Scan for the cell matching the given text and deliver its (X, Y) coordinate at center. 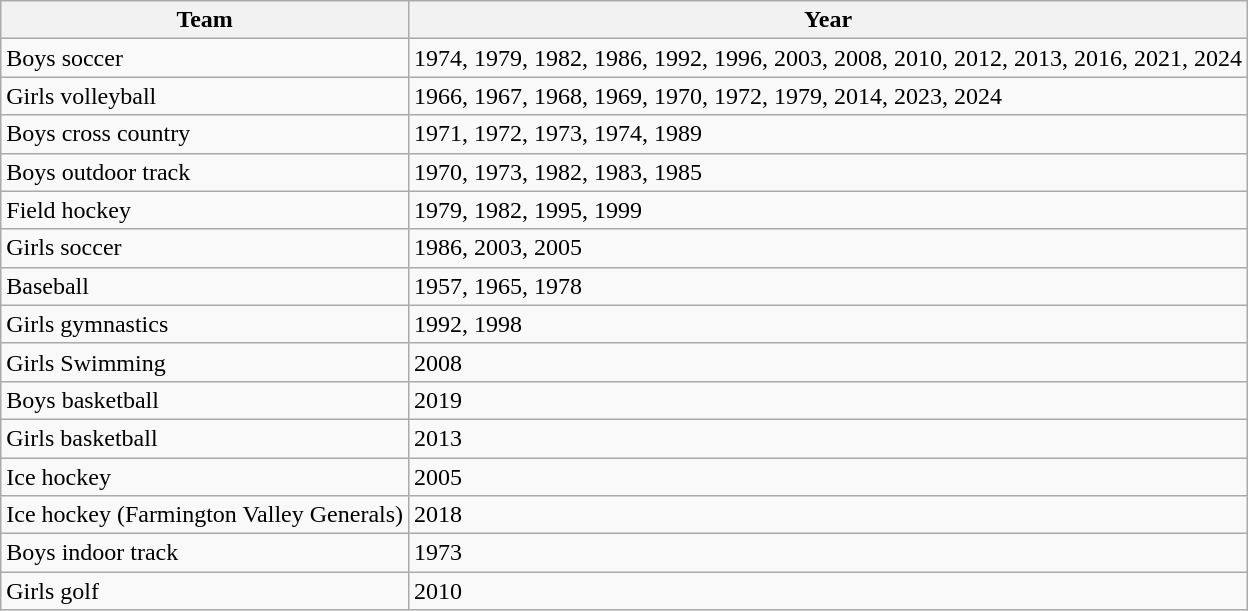
2018 (828, 515)
1973 (828, 553)
1966, 1967, 1968, 1969, 1970, 1972, 1979, 2014, 2023, 2024 (828, 96)
Ice hockey (205, 477)
Boys basketball (205, 400)
Team (205, 20)
Girls volleyball (205, 96)
2008 (828, 362)
Boys cross country (205, 134)
Girls basketball (205, 438)
2013 (828, 438)
1970, 1973, 1982, 1983, 1985 (828, 172)
1974, 1979, 1982, 1986, 1992, 1996, 2003, 2008, 2010, 2012, 2013, 2016, 2021, 2024 (828, 58)
1979, 1982, 1995, 1999 (828, 210)
Baseball (205, 286)
Girls soccer (205, 248)
2005 (828, 477)
2010 (828, 591)
1957, 1965, 1978 (828, 286)
1992, 1998 (828, 324)
Ice hockey (Farmington Valley Generals) (205, 515)
Girls gymnastics (205, 324)
Girls golf (205, 591)
Field hockey (205, 210)
Year (828, 20)
Boys indoor track (205, 553)
1971, 1972, 1973, 1974, 1989 (828, 134)
Girls Swimming (205, 362)
Boys soccer (205, 58)
1986, 2003, 2005 (828, 248)
2019 (828, 400)
Boys outdoor track (205, 172)
